Return the [x, y] coordinate for the center point of the cell that contains the specified text.  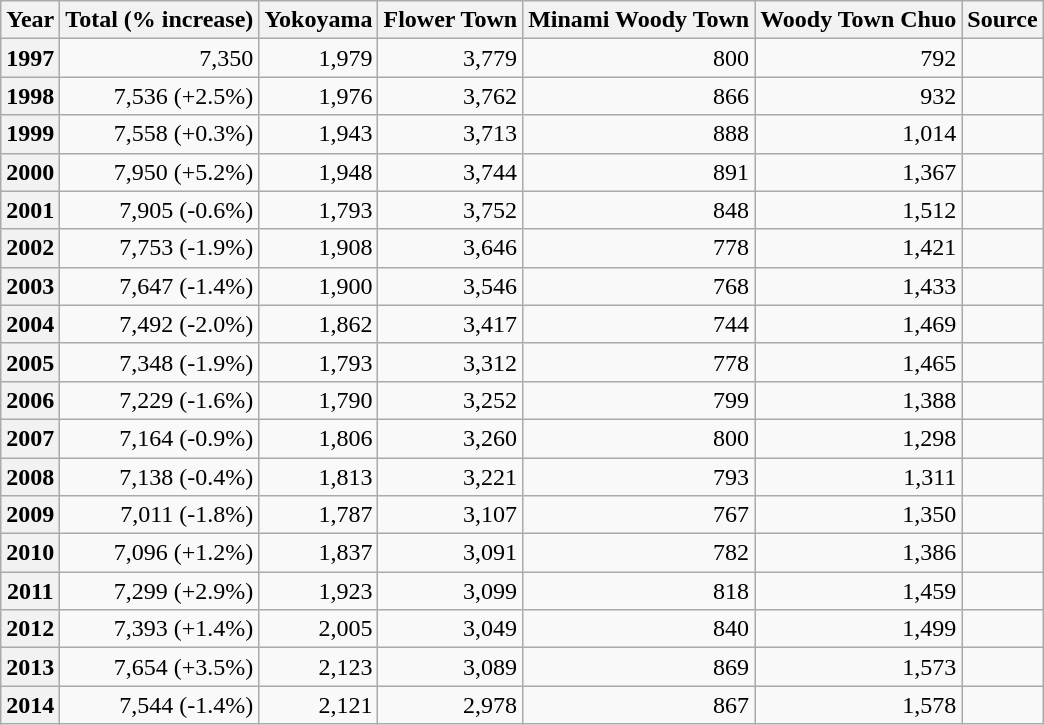
1,465 [858, 362]
7,753 (-1.9%) [160, 248]
Minami Woody Town [639, 20]
7,011 (-1.8%) [160, 515]
1,367 [858, 172]
7,950 (+5.2%) [160, 172]
1,578 [858, 705]
1998 [30, 96]
1,298 [858, 438]
768 [639, 286]
2005 [30, 362]
1,806 [318, 438]
1,499 [858, 629]
Flower Town [450, 20]
932 [858, 96]
2004 [30, 324]
792 [858, 58]
2,121 [318, 705]
1,948 [318, 172]
2007 [30, 438]
3,049 [450, 629]
818 [639, 591]
7,654 (+3.5%) [160, 667]
3,252 [450, 400]
1,790 [318, 400]
1,837 [318, 553]
1,421 [858, 248]
7,299 (+2.9%) [160, 591]
2000 [30, 172]
1,386 [858, 553]
744 [639, 324]
1,573 [858, 667]
1,943 [318, 134]
3,779 [450, 58]
891 [639, 172]
2008 [30, 477]
Total (% increase) [160, 20]
888 [639, 134]
3,312 [450, 362]
793 [639, 477]
1,862 [318, 324]
1,469 [858, 324]
1,014 [858, 134]
3,646 [450, 248]
2006 [30, 400]
1,512 [858, 210]
Source [1002, 20]
3,713 [450, 134]
7,096 (+1.2%) [160, 553]
2014 [30, 705]
782 [639, 553]
1,813 [318, 477]
2012 [30, 629]
7,536 (+2.5%) [160, 96]
869 [639, 667]
2,978 [450, 705]
2,123 [318, 667]
3,089 [450, 667]
7,393 (+1.4%) [160, 629]
1,350 [858, 515]
2003 [30, 286]
2,005 [318, 629]
1,923 [318, 591]
1,908 [318, 248]
2010 [30, 553]
840 [639, 629]
Yokoyama [318, 20]
3,744 [450, 172]
1997 [30, 58]
1,979 [318, 58]
2011 [30, 591]
7,350 [160, 58]
7,229 (-1.6%) [160, 400]
Year [30, 20]
1,388 [858, 400]
1,433 [858, 286]
7,647 (-1.4%) [160, 286]
3,762 [450, 96]
3,107 [450, 515]
1,459 [858, 591]
2001 [30, 210]
799 [639, 400]
7,348 (-1.9%) [160, 362]
2002 [30, 248]
2013 [30, 667]
1,976 [318, 96]
3,091 [450, 553]
7,544 (-1.4%) [160, 705]
3,752 [450, 210]
3,546 [450, 286]
7,138 (-0.4%) [160, 477]
7,164 (-0.9%) [160, 438]
3,260 [450, 438]
1999 [30, 134]
1,900 [318, 286]
3,417 [450, 324]
2009 [30, 515]
1,311 [858, 477]
767 [639, 515]
1,787 [318, 515]
848 [639, 210]
867 [639, 705]
7,905 (-0.6%) [160, 210]
7,492 (-2.0%) [160, 324]
3,221 [450, 477]
3,099 [450, 591]
Woody Town Chuo [858, 20]
7,558 (+0.3%) [160, 134]
866 [639, 96]
